Locate the cell with the specified text and output its (X, Y) center coordinate. 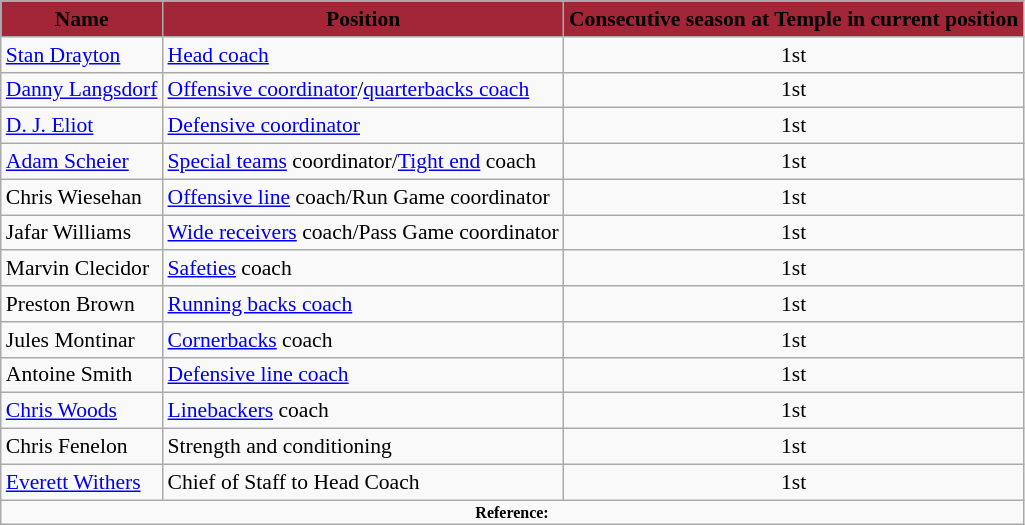
Strength and conditioning (364, 447)
Danny Langsdorf (82, 90)
Stan Drayton (82, 55)
Everett Withers (82, 482)
Name (82, 19)
Safeties coach (364, 269)
Marvin Clecidor (82, 269)
Antoine Smith (82, 375)
D. J. Eliot (82, 126)
Reference: (512, 512)
Running backs coach (364, 304)
Preston Brown (82, 304)
Chris Wiesehan (82, 197)
Consecutive season at Temple in current position (794, 19)
Chief of Staff to Head Coach (364, 482)
Offensive line coach/Run Game coordinator (364, 197)
Head coach (364, 55)
Jules Montinar (82, 340)
Linebackers coach (364, 411)
Offensive coordinator/quarterbacks coach (364, 90)
Jafar Williams (82, 233)
Wide receivers coach/Pass Game coordinator (364, 233)
Position (364, 19)
Chris Fenelon (82, 447)
Adam Scheier (82, 162)
Special teams coordinator/Tight end coach (364, 162)
Defensive line coach (364, 375)
Cornerbacks coach (364, 340)
Chris Woods (82, 411)
Defensive coordinator (364, 126)
